Pinpoint the cell where the given text exists, returning its [X, Y] midpoint coordinate. 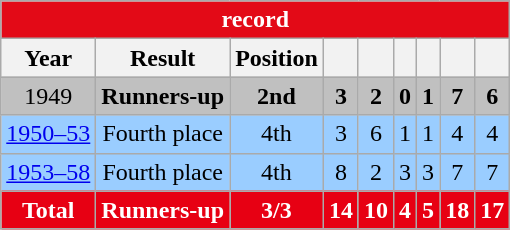
2nd [277, 96]
1953–58 [48, 172]
1949 [48, 96]
3/3 [277, 210]
18 [458, 210]
14 [340, 210]
Total [48, 210]
10 [376, 210]
record [256, 20]
Result [163, 58]
Year [48, 58]
17 [492, 210]
1950–53 [48, 134]
5 [428, 210]
8 [340, 172]
Position [277, 58]
0 [404, 96]
